Scan for the cell matching the given text and deliver its [X, Y] coordinate at center. 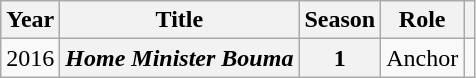
1 [340, 58]
Title [180, 20]
2016 [30, 58]
Year [30, 20]
Home Minister Bouma [180, 58]
Role [422, 20]
Season [340, 20]
Anchor [422, 58]
